Output the [x, y] coordinate of the center of the cell containing the given text.  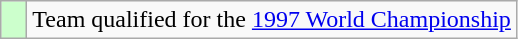
Team qualified for the 1997 World Championship [272, 20]
